Provide the (X, Y) coordinate of the cell's center where the given text is located.  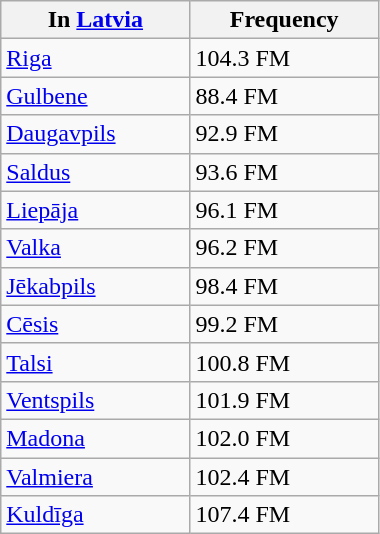
102.0 FM (284, 438)
Valmiera (96, 477)
In Latvia (96, 20)
Jēkabpils (96, 286)
Gulbene (96, 96)
101.9 FM (284, 400)
Cēsis (96, 324)
107.4 FM (284, 515)
Liepāja (96, 210)
Kuldīga (96, 515)
96.2 FM (284, 248)
98.4 FM (284, 286)
Ventspils (96, 400)
93.6 FM (284, 172)
100.8 FM (284, 362)
Saldus (96, 172)
Riga (96, 58)
99.2 FM (284, 324)
Valka (96, 248)
104.3 FM (284, 58)
96.1 FM (284, 210)
Frequency (284, 20)
Talsi (96, 362)
Daugavpils (96, 134)
92.9 FM (284, 134)
88.4 FM (284, 96)
Madona (96, 438)
102.4 FM (284, 477)
